Locate the cell with the specified text and output its [x, y] center coordinate. 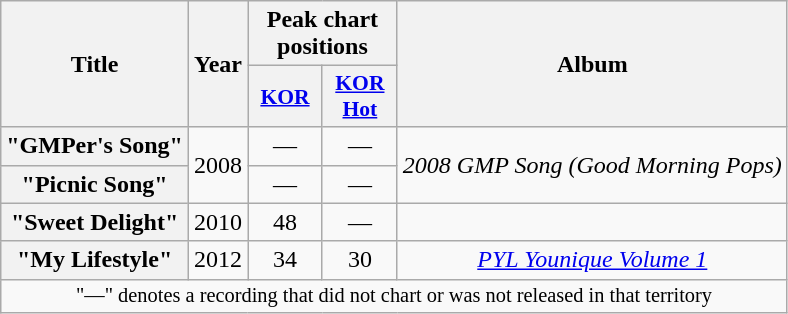
Peak chartpositions [323, 34]
"GMPer's Song" [95, 146]
48 [286, 222]
Title [95, 64]
30 [360, 260]
Year [218, 64]
"Sweet Delight" [95, 222]
2008 GMP Song (Good Morning Pops) [592, 165]
KOR [286, 96]
PYL Younique Volume 1 [592, 260]
Album [592, 64]
2012 [218, 260]
"Picnic Song" [95, 184]
34 [286, 260]
"—" denotes a recording that did not chart or was not released in that territory [394, 296]
KORHot [360, 96]
"My Lifestyle" [95, 260]
2008 [218, 165]
2010 [218, 222]
